Extract the (X, Y) coordinate from the center of the cell holding the provided text.  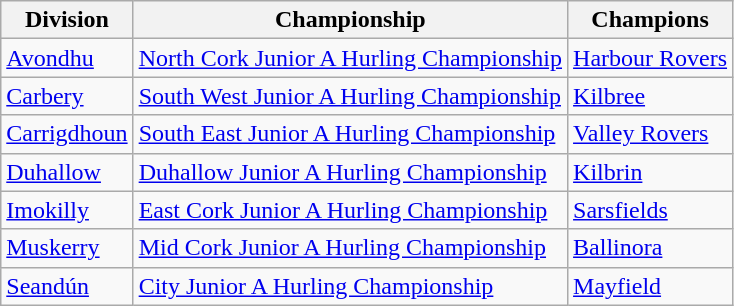
Avondhu (67, 58)
Carbery (67, 96)
Duhallow Junior A Hurling Championship (350, 172)
Harbour Rovers (650, 58)
Sarsfields (650, 210)
Imokilly (67, 210)
South East Junior A Hurling Championship (350, 134)
Championship (350, 20)
City Junior A Hurling Championship (350, 286)
Mid Cork Junior A Hurling Championship (350, 248)
Champions (650, 20)
Ballinora (650, 248)
Mayfield (650, 286)
Kilbree (650, 96)
North Cork Junior A Hurling Championship (350, 58)
Carrigdhoun (67, 134)
Division (67, 20)
South West Junior A Hurling Championship (350, 96)
Seandún (67, 286)
Valley Rovers (650, 134)
East Cork Junior A Hurling Championship (350, 210)
Duhallow (67, 172)
Muskerry (67, 248)
Kilbrin (650, 172)
